Search for the cell housing the specified text and yield its (x, y) center coordinate. 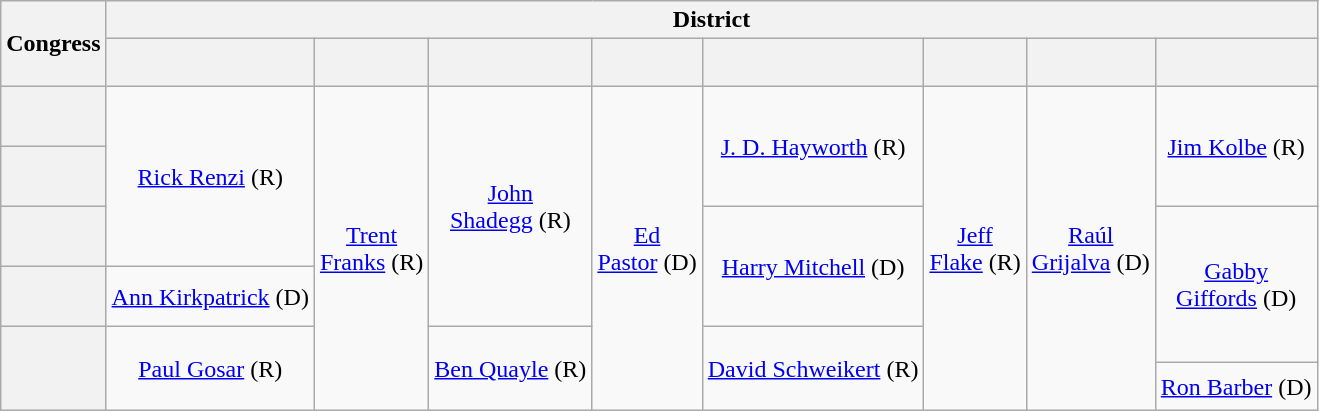
Jim Kolbe (R) (1236, 147)
Rick Renzi (R) (210, 177)
Ben Quayle (R) (510, 369)
GabbyGiffords (D) (1236, 285)
Paul Gosar (R) (210, 369)
Ann Kirkpatrick (D) (210, 297)
Congress (54, 44)
J. D. Hayworth (R) (813, 147)
Ron Barber (D) (1236, 387)
David Schweikert (R) (813, 369)
JohnShadegg (R) (510, 207)
TrentFranks (R) (371, 249)
District (712, 20)
RaúlGrijalva (D) (1090, 249)
JeffFlake (R) (975, 249)
EdPastor (D) (647, 249)
Harry Mitchell (D) (813, 267)
